Return the [x, y] coordinate for the center point of the cell that contains the specified text.  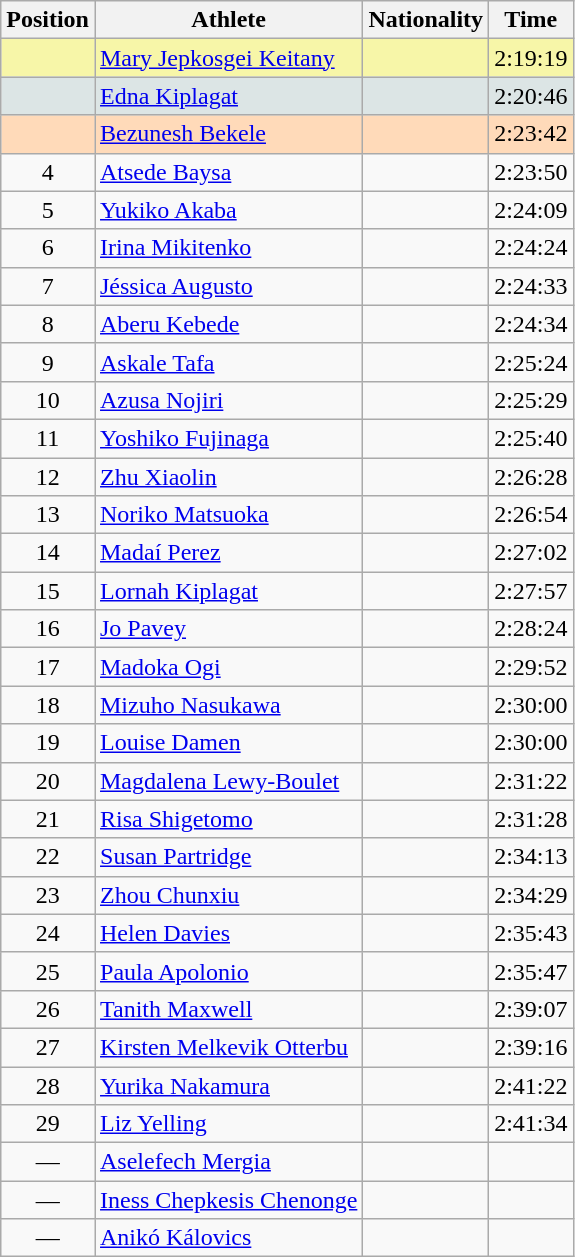
28 [48, 1085]
2:29:52 [531, 667]
2:39:07 [531, 1009]
10 [48, 400]
Mizuho Nasukawa [228, 705]
2:35:43 [531, 933]
12 [48, 477]
Atsede Baysa [228, 172]
Tanith Maxwell [228, 1009]
29 [48, 1124]
2:25:24 [531, 362]
Bezunesh Bekele [228, 134]
11 [48, 438]
25 [48, 971]
Edna Kiplagat [228, 96]
Nationality [426, 20]
Lornah Kiplagat [228, 591]
16 [48, 629]
2:24:09 [531, 210]
15 [48, 591]
Susan Partridge [228, 857]
2:35:47 [531, 971]
Madoka Ogi [228, 667]
Yurika Nakamura [228, 1085]
17 [48, 667]
2:20:46 [531, 96]
Yukiko Akaba [228, 210]
2:31:28 [531, 819]
9 [48, 362]
Noriko Matsuoka [228, 515]
Aberu Kebede [228, 324]
Helen Davies [228, 933]
Athlete [228, 20]
2:31:22 [531, 781]
8 [48, 324]
Irina Mikitenko [228, 248]
14 [48, 553]
6 [48, 248]
23 [48, 895]
2:23:50 [531, 172]
Yoshiko Fujinaga [228, 438]
Louise Damen [228, 743]
2:34:29 [531, 895]
Liz Yelling [228, 1124]
27 [48, 1047]
7 [48, 286]
Aselefech Mergia [228, 1162]
2:24:33 [531, 286]
Kirsten Melkevik Otterbu [228, 1047]
2:26:54 [531, 515]
2:27:02 [531, 553]
Jo Pavey [228, 629]
Iness Chepkesis Chenonge [228, 1200]
2:23:42 [531, 134]
20 [48, 781]
5 [48, 210]
2:24:24 [531, 248]
2:19:19 [531, 58]
21 [48, 819]
2:25:29 [531, 400]
Time [531, 20]
13 [48, 515]
Azusa Nojiri [228, 400]
2:25:40 [531, 438]
24 [48, 933]
2:39:16 [531, 1047]
4 [48, 172]
2:34:13 [531, 857]
2:26:28 [531, 477]
Zhu Xiaolin [228, 477]
19 [48, 743]
Zhou Chunxiu [228, 895]
18 [48, 705]
Mary Jepkosgei Keitany [228, 58]
Position [48, 20]
Askale Tafa [228, 362]
2:41:22 [531, 1085]
2:27:57 [531, 591]
2:28:24 [531, 629]
Paula Apolonio [228, 971]
22 [48, 857]
26 [48, 1009]
2:41:34 [531, 1124]
Anikó Kálovics [228, 1238]
Jéssica Augusto [228, 286]
Magdalena Lewy-Boulet [228, 781]
Madaí Perez [228, 553]
Risa Shigetomo [228, 819]
2:24:34 [531, 324]
